Capture the cell that displays the provided text and extract its [X, Y] central coordinate. 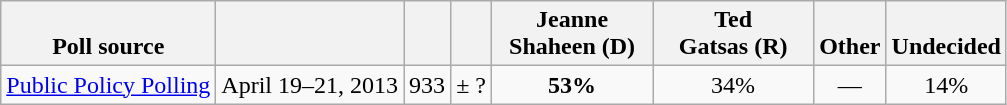
Poll source [108, 34]
14% [946, 85]
933 [428, 85]
JeanneShaheen (D) [572, 34]
Other [850, 34]
— [850, 85]
± ? [472, 85]
Undecided [946, 34]
Public Policy Polling [108, 85]
53% [572, 85]
TedGatsas (R) [734, 34]
34% [734, 85]
April 19–21, 2013 [310, 85]
